Find where the given text appears and provide that cell's center as (x, y) coordinate. 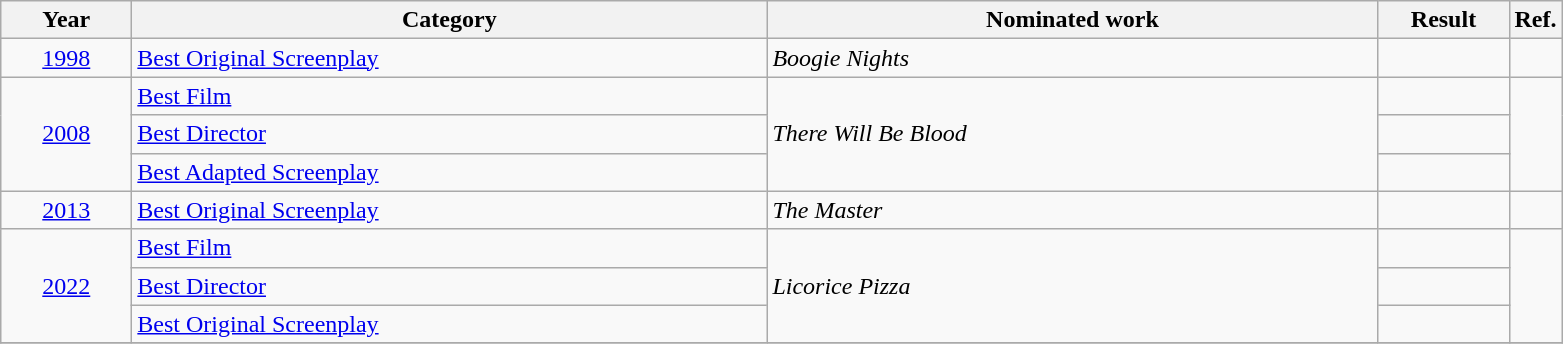
Boogie Nights (1072, 58)
The Master (1072, 210)
There Will Be Blood (1072, 134)
2022 (66, 286)
Licorice Pizza (1072, 286)
2008 (66, 134)
1998 (66, 58)
Best Adapted Screenplay (450, 172)
Year (66, 20)
2013 (66, 210)
Ref. (1536, 20)
Nominated work (1072, 20)
Result (1444, 20)
Category (450, 20)
